Capture the cell that displays the provided text and extract its [X, Y] central coordinate. 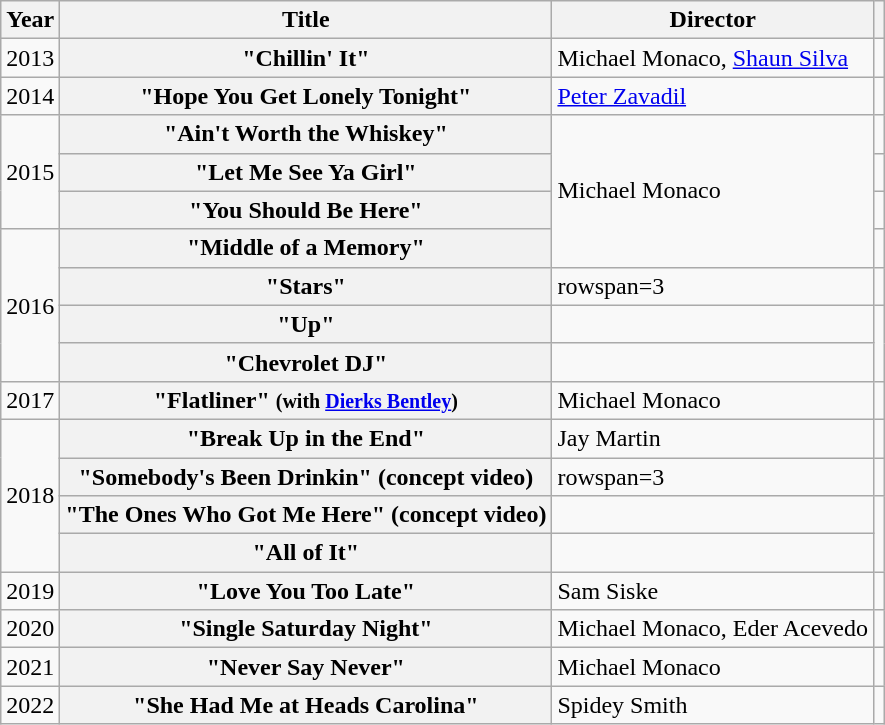
"Up" [306, 324]
"She Had Me at Heads Carolina" [306, 705]
"All of It" [306, 553]
"Flatliner" (with Dierks Bentley) [306, 400]
2013 [30, 58]
"Let Me See Ya Girl" [306, 172]
"Never Say Never" [306, 667]
"Love You Too Late" [306, 591]
Michael Monaco, Shaun Silva [713, 58]
Director [713, 20]
Peter Zavadil [713, 96]
2014 [30, 96]
"Chevrolet DJ" [306, 362]
"Ain't Worth the Whiskey" [306, 134]
2022 [30, 705]
Sam Siske [713, 591]
2019 [30, 591]
2020 [30, 629]
Jay Martin [713, 438]
"Chillin' It" [306, 58]
Title [306, 20]
"Somebody's Been Drinkin" (concept video) [306, 477]
Year [30, 20]
Spidey Smith [713, 705]
"Stars" [306, 286]
"Middle of a Memory" [306, 248]
2017 [30, 400]
2021 [30, 667]
"The Ones Who Got Me Here" (concept video) [306, 515]
2016 [30, 305]
2018 [30, 495]
"Hope You Get Lonely Tonight" [306, 96]
"Single Saturday Night" [306, 629]
"You Should Be Here" [306, 210]
Michael Monaco, Eder Acevedo [713, 629]
2015 [30, 172]
"Break Up in the End" [306, 438]
